Return [x, y] of the center of cell containing provided text 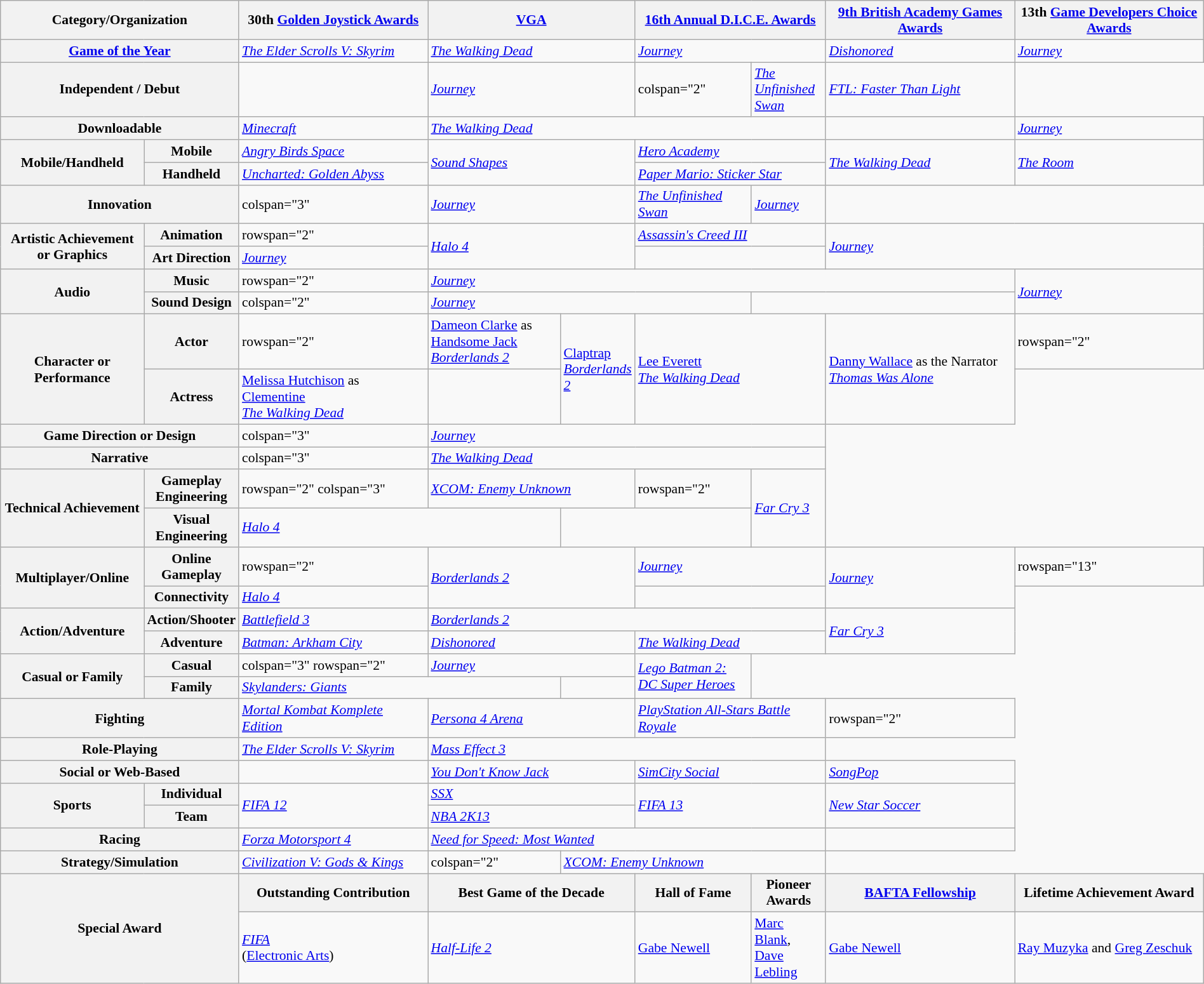
Actor [192, 342]
Sports [72, 805]
Narrative [119, 458]
Team [192, 817]
Skylanders: Giants [399, 688]
The Room [1109, 163]
Connectivity [192, 597]
Uncharted: Golden Abyss [333, 173]
Action/Shooter [192, 620]
Action/Adventure [72, 631]
Multiplayer/Online [72, 578]
Fighting [119, 719]
Paper Mario: Sticker Star [730, 173]
New Star Soccer [920, 805]
Batman: Arkham City [333, 642]
SSX [532, 794]
Category/Organization [119, 20]
Game of the Year [119, 51]
Sound Design [192, 303]
rowspan="13" [1109, 566]
Role-Playing [119, 749]
Strategy/Simulation [119, 862]
30th Golden Joystick Awards [333, 20]
Character or Performance [72, 369]
Online Gameplay [192, 566]
Persona 4 Arena [532, 719]
FIFA 12 [333, 805]
Audio [72, 291]
13th Game Developers Choice Awards [1109, 20]
Mass Effect 3 [627, 749]
Outstanding Contribution [333, 893]
16th Annual D.I.C.E. Awards [730, 20]
Angry Birds Space [333, 151]
Game Direction or Design [119, 435]
Hero Academy [730, 151]
SimCity Social [730, 771]
Actress [192, 396]
Technical Achievement [72, 508]
Lifetime Achievement Award [1109, 893]
Downloadable [119, 128]
Battlefield 3 [333, 620]
You Don't Know Jack [532, 771]
FIFA(Electronic Arts) [333, 948]
Dameon Clarke as Handsome Jack Borderlands 2 [494, 342]
Marc Blank, Dave Lebling [789, 948]
FIFA 13 [730, 805]
Racing [119, 839]
Mobile [192, 151]
Handheld [192, 173]
Ray Muzyka and Greg Zeschuk [1109, 948]
Civilization V: Gods & Kings [333, 862]
Melissa Hutchison as ClementineThe Walking Dead [333, 396]
FTL: Faster Than Light [920, 90]
Forza Motorsport 4 [333, 839]
Mortal Kombat Komplete Edition [333, 719]
Artistic Achievementor Graphics [72, 246]
rowspan="2" colspan="3" [333, 489]
Special Award [119, 928]
Individual [192, 794]
colspan="3" rowspan="2" [333, 665]
Family [192, 688]
SongPop [920, 771]
Adventure [192, 642]
Half-Life 2 [532, 948]
Hall of Fame [693, 893]
Social or Web-Based [119, 771]
Mobile/Handheld [72, 163]
Art Direction [192, 258]
NBA 2K13 [532, 817]
BAFTA Fellowship [920, 893]
Sound Shapes [532, 163]
Visual Engineering [192, 527]
Minecraft [333, 128]
Innovation [119, 204]
Need for Speed: Most Wanted [627, 839]
ClaptrapBorderlands 2 [597, 369]
Assassin's Creed III [730, 235]
VGA [532, 20]
Music [192, 280]
9th British Academy Games Awards [920, 20]
Pioneer Awards [789, 893]
Casual [192, 665]
PlayStation All-Stars Battle Royale [730, 719]
Lego Batman 2: DC Super Heroes [693, 675]
Casual or Family [72, 675]
Independent / Debut [119, 90]
Best Game of the Decade [532, 893]
Lee EverettThe Walking Dead [730, 369]
Danny Wallace as the NarratorThomas Was Alone [920, 369]
Animation [192, 235]
Gameplay Engineering [192, 489]
